Scan for the cell matching the given text and deliver its (x, y) coordinate at center. 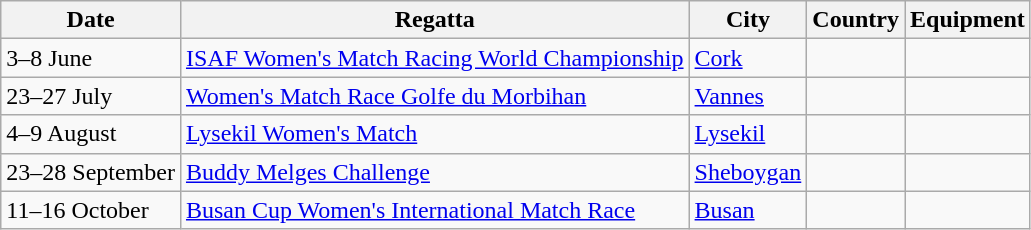
Busan Cup Women's International Match Race (434, 210)
23–28 September (91, 172)
Regatta (434, 20)
Equipment (968, 20)
Busan (748, 210)
City (748, 20)
3–8 June (91, 58)
Lysekil Women's Match (434, 134)
Cork (748, 58)
Buddy Melges Challenge (434, 172)
Lysekil (748, 134)
Country (856, 20)
4–9 August (91, 134)
Women's Match Race Golfe du Morbihan (434, 96)
23–27 July (91, 96)
ISAF Women's Match Racing World Championship (434, 58)
Vannes (748, 96)
Date (91, 20)
11–16 October (91, 210)
Sheboygan (748, 172)
